Locate the cell with the specified text and output its (X, Y) center coordinate. 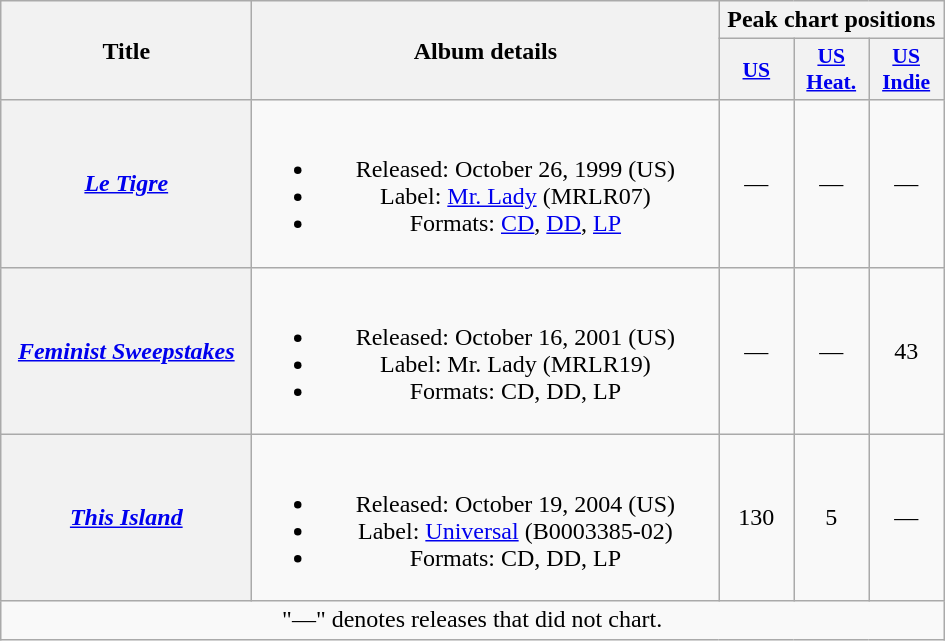
Released: October 16, 2001 (US)Label: Mr. Lady (MRLR19)Formats: CD, DD, LP (486, 350)
US Indie (906, 70)
"—" denotes releases that did not chart. (472, 620)
Title (126, 50)
Le Tigre (126, 184)
US Heat. (832, 70)
Released: October 26, 1999 (US)Label: Mr. Lady (MRLR07)Formats: CD, DD, LP (486, 184)
Feminist Sweepstakes (126, 350)
43 (906, 350)
US (756, 70)
130 (756, 518)
This Island (126, 518)
Peak chart positions (832, 20)
5 (832, 518)
Released: October 19, 2004 (US)Label: Universal (B0003385-02)Formats: CD, DD, LP (486, 518)
Album details (486, 50)
